Output the [x, y] coordinate of the center of the cell containing the given text.  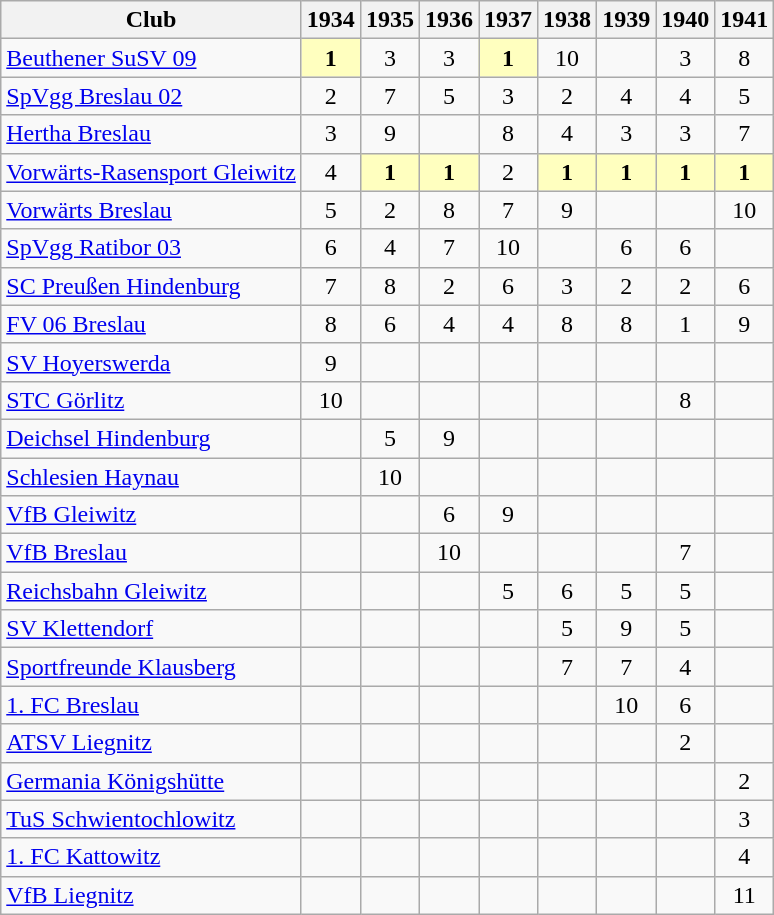
Vorwärts Breslau [152, 210]
Club [152, 20]
SpVgg Ratibor 03 [152, 248]
STC Görlitz [152, 400]
Reichsbahn Gleiwitz [152, 591]
1. FC Kattowitz [152, 857]
ATSV Liegnitz [152, 743]
FV 06 Breslau [152, 324]
VfB Gleiwitz [152, 515]
Schlesien Haynau [152, 477]
11 [744, 895]
SV Klettendorf [152, 629]
1940 [686, 20]
Sportfreunde Klausberg [152, 667]
1939 [626, 20]
Hertha Breslau [152, 134]
Deichsel Hindenburg [152, 438]
1. FC Breslau [152, 705]
1935 [390, 20]
TuS Schwientochlowitz [152, 819]
SpVgg Breslau 02 [152, 96]
Germania Königshütte [152, 781]
Beuthener SuSV 09 [152, 58]
SV Hoyerswerda [152, 362]
VfB Breslau [152, 553]
1934 [330, 20]
1936 [448, 20]
Vorwärts-Rasensport Gleiwitz [152, 172]
1937 [508, 20]
1941 [744, 20]
VfB Liegnitz [152, 895]
SC Preußen Hindenburg [152, 286]
1938 [568, 20]
